Provide the [x, y] coordinate of the cell's center where the given text is located.  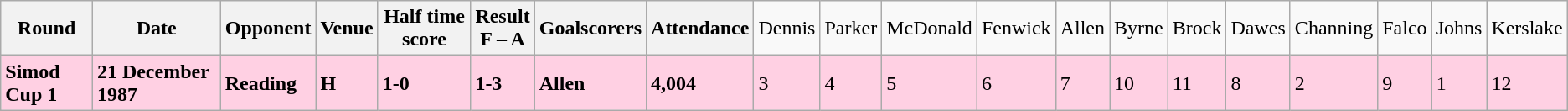
4,004 [700, 82]
Venue [347, 29]
Reading [268, 82]
H [347, 82]
8 [1258, 82]
Date [156, 29]
6 [1016, 82]
Fenwick [1016, 29]
21 December 1987 [156, 82]
1-3 [503, 82]
Attendance [700, 29]
9 [1405, 82]
1-0 [424, 82]
2 [1333, 82]
Brock [1197, 29]
Parker [851, 29]
Johns [1459, 29]
Byrne [1138, 29]
Falco [1405, 29]
McDonald [930, 29]
1 [1459, 82]
Dennis [787, 29]
3 [787, 82]
Half time score [424, 29]
Dawes [1258, 29]
5 [930, 82]
Opponent [268, 29]
Goalscorers [590, 29]
ResultF – A [503, 29]
12 [1527, 82]
Simod Cup 1 [47, 82]
Channing [1333, 29]
Kerslake [1527, 29]
11 [1197, 82]
10 [1138, 82]
4 [851, 82]
7 [1082, 82]
Round [47, 29]
